Find where the given text appears and provide that cell's center as [x, y] coordinate. 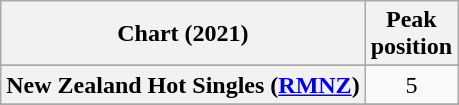
5 [411, 85]
Chart (2021) [183, 34]
Peakposition [411, 34]
New Zealand Hot Singles (RMNZ) [183, 85]
